Output the [X, Y] coordinate of the center of the cell containing the given text.  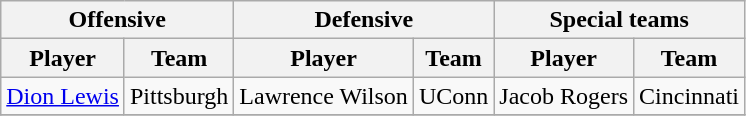
Jacob Rogers [564, 96]
UConn [453, 96]
Special teams [620, 20]
Defensive [364, 20]
Cincinnati [690, 96]
Lawrence Wilson [324, 96]
Dion Lewis [63, 96]
Offensive [118, 20]
Pittsburgh [178, 96]
